Identify which cell holds the provided text, then report its (x, y) central coordinate. 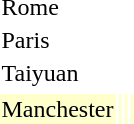
Taiyuan (58, 73)
Manchester (58, 109)
Paris (58, 40)
